Output the (X, Y) coordinate of the center of the cell containing the given text.  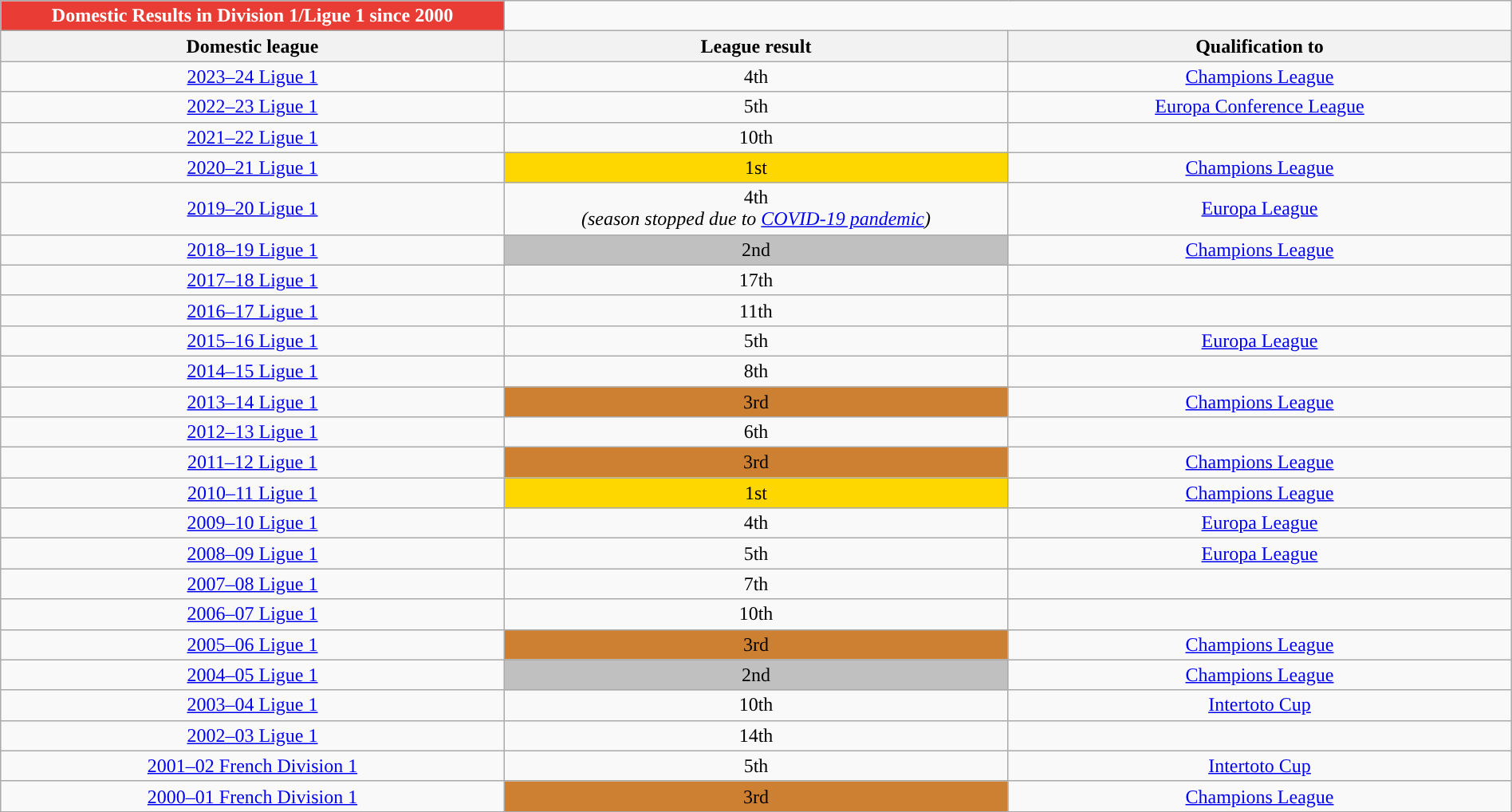
17th (756, 280)
2002–03 Ligue 1 (253, 735)
2010–11 Ligue 1 (253, 493)
League result (756, 46)
2019–20 Ligue 1 (253, 209)
2012–13 Ligue 1 (253, 432)
2017–18 Ligue 1 (253, 280)
2003–04 Ligue 1 (253, 705)
2000–01 French Division 1 (253, 796)
7th (756, 584)
14th (756, 735)
2015–16 Ligue 1 (253, 341)
2004–05 Ligue 1 (253, 675)
2018–19 Ligue 1 (253, 250)
2013–14 Ligue 1 (253, 401)
8th (756, 371)
Europa Conference League (1260, 107)
2020–21 Ligue 1 (253, 168)
2009–10 Ligue 1 (253, 523)
11th (756, 310)
2023–24 Ligue 1 (253, 77)
2016–17 Ligue 1 (253, 310)
2022–23 Ligue 1 (253, 107)
2008–09 Ligue 1 (253, 554)
2011–12 Ligue 1 (253, 463)
4th(season stopped due to COVID-19 pandemic) (756, 209)
2006–07 Ligue 1 (253, 614)
2014–15 Ligue 1 (253, 371)
2005–06 Ligue 1 (253, 644)
Domestic Results in Division 1/Ligue 1 since 2000 (253, 16)
6th (756, 432)
Domestic league (253, 46)
2001–02 French Division 1 (253, 766)
Qualification to (1260, 46)
2007–08 Ligue 1 (253, 584)
2021–22 Ligue 1 (253, 137)
